Determine the (X, Y) coordinate at the center of the cell enclosing the given text.  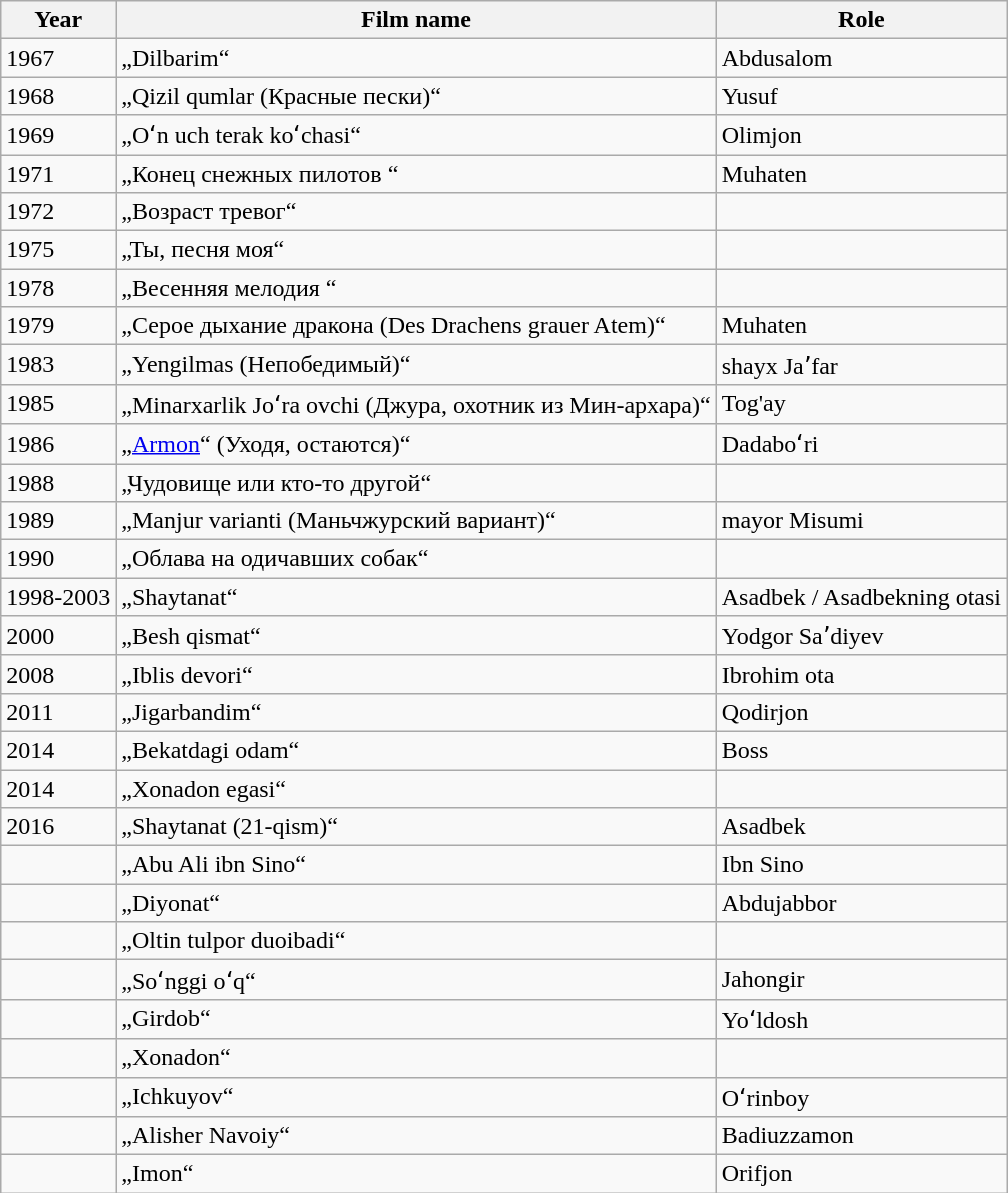
1998-2003 (58, 597)
„Abu Ali ibn Sino“ (416, 865)
„Manjur varianti (Маньчжурский вариант)“ (416, 521)
„Yengilmas (Непобедимый)“ (416, 365)
Year (58, 20)
„Xonadon“ (416, 1058)
„Iblis devori“ (416, 674)
1988 (58, 483)
„Minarxarlik Joʻra ovchi (Джура, охотник из Мин-архара)“ (416, 404)
1969 (58, 135)
„Shaytanat (21-qism)“ (416, 827)
„Возраст тревог“ (416, 212)
„Ты, песня моя“ (416, 250)
1983 (58, 365)
Asadbek / Asadbekning otasi (861, 597)
„Qizil qumlar (Красные пески)“ (416, 96)
Badiuzzamon (861, 1136)
„Облава на одичавших собак“ (416, 559)
Tog'ay (861, 404)
„Shaytanat“ (416, 597)
1986 (58, 444)
„Alisher Navoiy“ (416, 1136)
1978 (58, 288)
„Imon“ (416, 1174)
Abdusalom (861, 58)
„Oltin tulpor duoibadi“ (416, 941)
2008 (58, 674)
„Серое дыхание дракона (Des Drachens grauer Atem)“ (416, 326)
Role (861, 20)
„Dilbarim“ (416, 58)
1989 (58, 521)
„Girdob“ (416, 1019)
mayor Misumi (861, 521)
1972 (58, 212)
„Diyonat“ (416, 903)
„Jigarbandim“ (416, 712)
1990 (58, 559)
„Soʻnggi oʻq“ (416, 980)
„Xonadon egasi“ (416, 789)
Film name (416, 20)
„Конец снежных пилотов “ (416, 173)
„Bekatdagi odam“ (416, 750)
Dadaboʻri (861, 444)
2011 (58, 712)
Qodirjon (861, 712)
2016 (58, 827)
Ibrohim ota (861, 674)
„Besh qismat“ (416, 636)
1967 (58, 58)
Olimjon (861, 135)
Orifjon (861, 1174)
„Armon“ (Уходя, остаются)“ (416, 444)
„Ichkuyov“ (416, 1097)
Yodgor Saʼdiyev (861, 636)
Yoʻldosh (861, 1019)
Abdujabbor (861, 903)
Boss (861, 750)
1971 (58, 173)
2000 (58, 636)
Oʻrinboy (861, 1097)
Ibn Sino (861, 865)
„Oʻn uch terak koʻchasi“ (416, 135)
shayx Jaʼfar (861, 365)
1979 (58, 326)
Jahongir (861, 980)
„Весенняя мелодия “ (416, 288)
1985 (58, 404)
Yusuf (861, 96)
1975 (58, 250)
Asadbek (861, 827)
1968 (58, 96)
„Чудовище или кто-то другой“ (416, 483)
